For the text-containing cell, return its midpoint in (x, y) coordinate format. 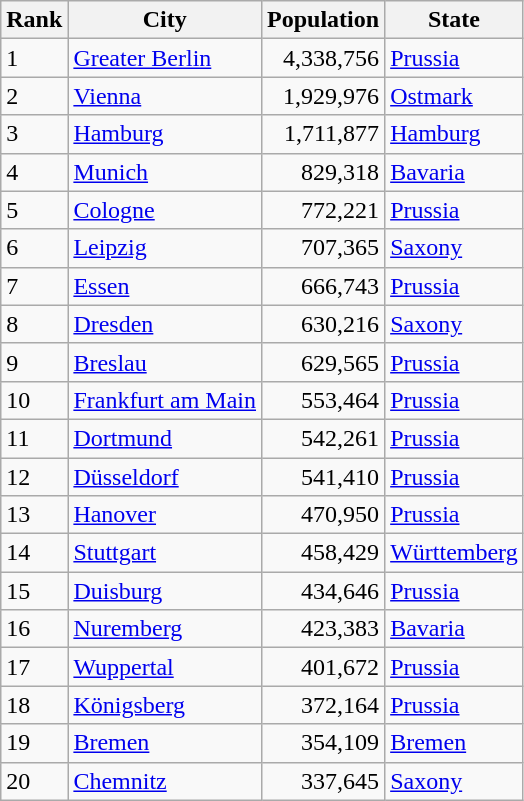
12 (34, 477)
629,565 (324, 362)
10 (34, 400)
Chemnitz (165, 781)
Munich (165, 172)
2 (34, 96)
Population (324, 20)
Dortmund (165, 438)
19 (34, 743)
Vienna (165, 96)
4,338,756 (324, 58)
1,929,976 (324, 96)
Nuremberg (165, 629)
Duisburg (165, 591)
9 (34, 362)
Rank (34, 20)
13 (34, 515)
20 (34, 781)
707,365 (324, 248)
666,743 (324, 286)
15 (34, 591)
1,711,877 (324, 134)
772,221 (324, 210)
829,318 (324, 172)
Stuttgart (165, 553)
Wuppertal (165, 667)
Greater Berlin (165, 58)
Cologne (165, 210)
1 (34, 58)
372,164 (324, 705)
470,950 (324, 515)
5 (34, 210)
State (454, 20)
542,261 (324, 438)
Leipzig (165, 248)
541,410 (324, 477)
354,109 (324, 743)
14 (34, 553)
7 (34, 286)
Breslau (165, 362)
401,672 (324, 667)
630,216 (324, 324)
6 (34, 248)
Hanover (165, 515)
Frankfurt am Main (165, 400)
434,646 (324, 591)
8 (34, 324)
Ostmark (454, 96)
18 (34, 705)
423,383 (324, 629)
Württemberg (454, 553)
3 (34, 134)
City (165, 20)
458,429 (324, 553)
Düsseldorf (165, 477)
16 (34, 629)
Essen (165, 286)
17 (34, 667)
553,464 (324, 400)
4 (34, 172)
337,645 (324, 781)
Dresden (165, 324)
Königsberg (165, 705)
11 (34, 438)
